Output the [x, y] coordinate of the center of the cell containing the given text.  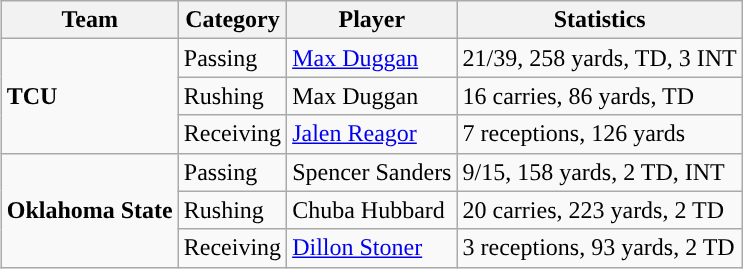
21/39, 258 yards, TD, 3 INT [600, 58]
20 carries, 223 yards, 2 TD [600, 210]
Spencer Sanders [372, 172]
16 carries, 86 yards, TD [600, 96]
Chuba Hubbard [372, 210]
Jalen Reagor [372, 134]
Dillon Stoner [372, 248]
Team [90, 20]
Category [232, 20]
Oklahoma State [90, 210]
Statistics [600, 20]
9/15, 158 yards, 2 TD, INT [600, 172]
3 receptions, 93 yards, 2 TD [600, 248]
Player [372, 20]
7 receptions, 126 yards [600, 134]
TCU [90, 96]
